Return the (X, Y) coordinate for the center point of the cell that contains the specified text.  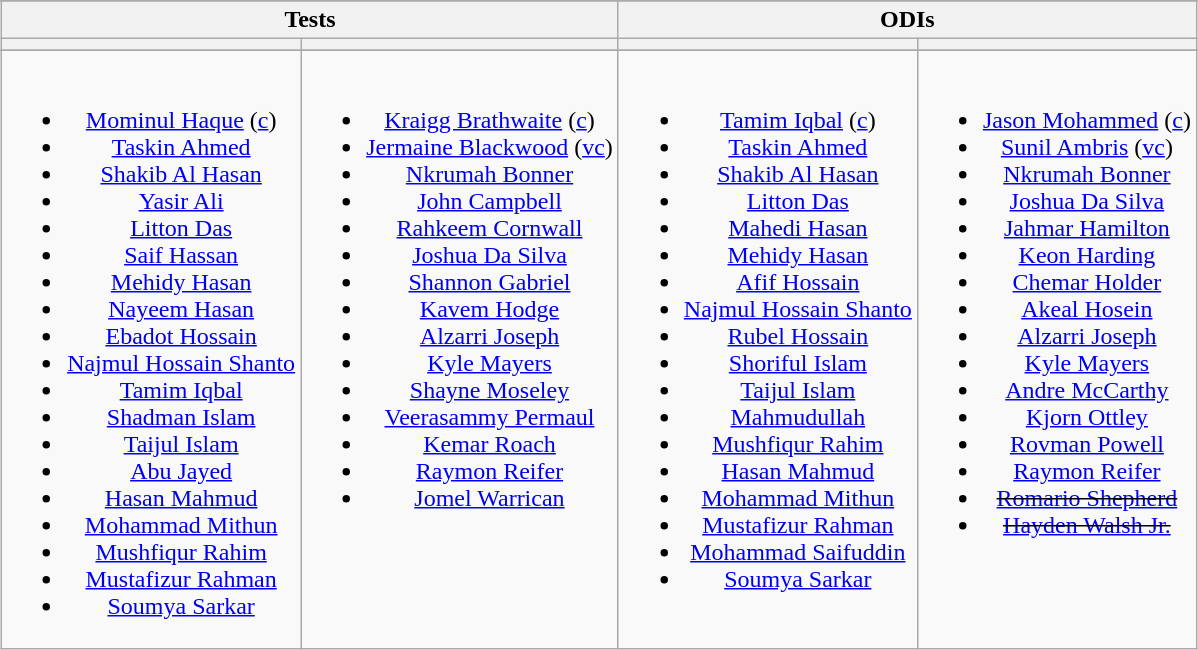
Tests (310, 20)
ODIs (907, 20)
